For the text-containing cell, return its midpoint in [x, y] coordinate format. 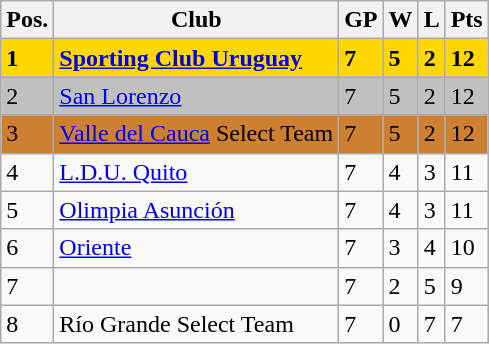
Pos. [28, 20]
0 [400, 324]
Río Grande Select Team [196, 324]
Club [196, 20]
Oriente [196, 248]
Pts [466, 20]
W [400, 20]
L.D.U. Quito [196, 172]
8 [28, 324]
1 [28, 58]
Olimpia Asunción [196, 210]
Valle del Cauca Select Team [196, 134]
6 [28, 248]
Sporting Club Uruguay [196, 58]
10 [466, 248]
L [432, 20]
San Lorenzo [196, 96]
GP [361, 20]
9 [466, 286]
